Extract the (x, y) coordinate from the center of the cell holding the provided text.  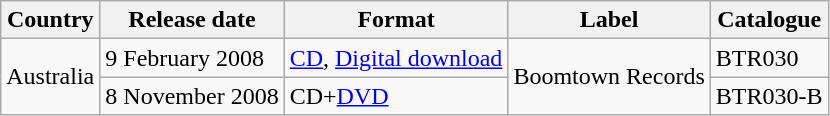
Boomtown Records (609, 77)
CD+DVD (396, 96)
Release date (192, 20)
Australia (50, 77)
Format (396, 20)
Country (50, 20)
8 November 2008 (192, 96)
9 February 2008 (192, 58)
BTR030-B (769, 96)
CD, Digital download (396, 58)
Label (609, 20)
BTR030 (769, 58)
Catalogue (769, 20)
